Scan for the cell matching the given text and deliver its (x, y) coordinate at center. 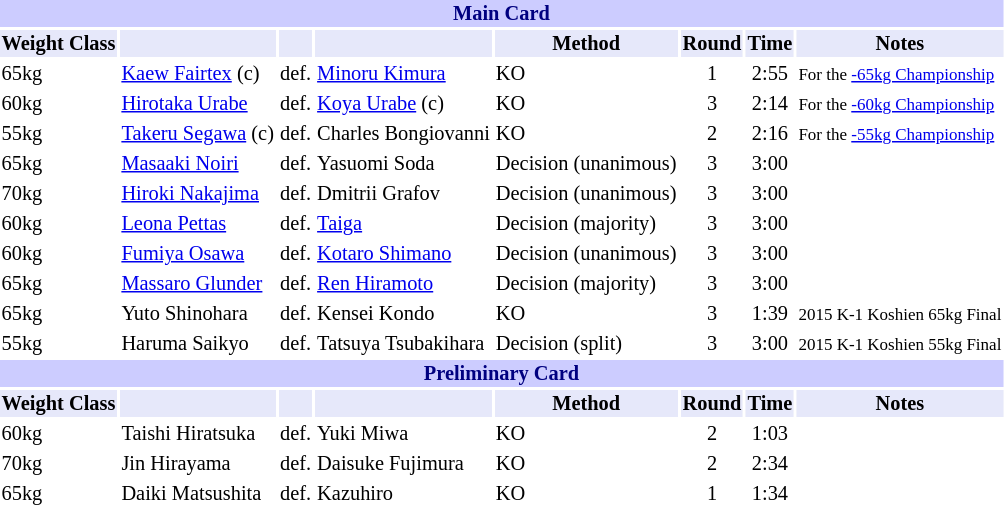
1:39 (770, 314)
2015 K-1 Koshien 55kg Final (900, 344)
1 (712, 74)
2:16 (770, 134)
Main Card (502, 14)
Kensei Kondo (404, 314)
Fumiya Osawa (198, 254)
Ren Hiramoto (404, 284)
Yuki Miwa (404, 434)
Massaro Glunder (198, 284)
Yasuomi Soda (404, 164)
Dmitrii Grafov (404, 194)
Yuto Shinohara (198, 314)
Decision (split) (586, 344)
Masaaki Noiri (198, 164)
2:34 (770, 464)
Hiroki Nakajima (198, 194)
Charles Bongiovanni (404, 134)
Hirotaka Urabe (198, 104)
Kaew Fairtex (c) (198, 74)
Kotaro Shimano (404, 254)
Jin Hirayama (198, 464)
2:55 (770, 74)
Haruma Saikyo (198, 344)
Koya Urabe (c) (404, 104)
Daisuke Fujimura (404, 464)
2:14 (770, 104)
Taiga (404, 224)
For the -65kg Championship (900, 74)
1:03 (770, 434)
Tatsuya Tsubakihara (404, 344)
For the -55kg Championship (900, 134)
Leona Pettas (198, 224)
Takeru Segawa (c) (198, 134)
2015 K-1 Koshien 65kg Final (900, 314)
For the -60kg Championship (900, 104)
Taishi Hiratsuka (198, 434)
Preliminary Card (502, 374)
Minoru Kimura (404, 74)
